Output the [x, y] coordinate of the center of the cell containing the given text.  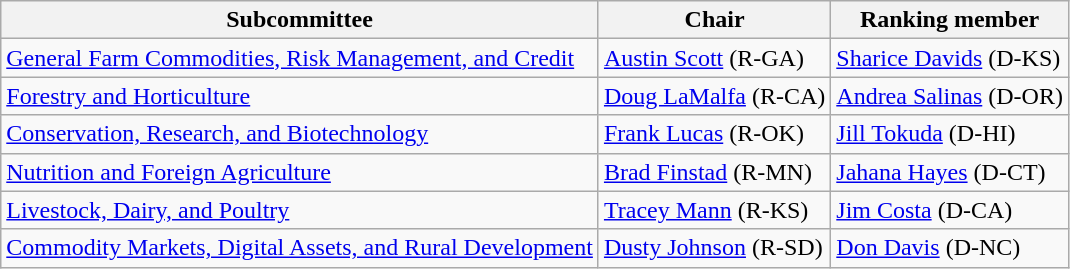
Doug LaMalfa (R-CA) [714, 96]
Jim Costa (D-CA) [950, 210]
General Farm Commodities, Risk Management, and Credit [300, 58]
Andrea Salinas (D-OR) [950, 96]
Brad Finstad (R-MN) [714, 172]
Jill Tokuda (D-HI) [950, 134]
Tracey Mann (R-KS) [714, 210]
Sharice Davids (D-KS) [950, 58]
Ranking member [950, 20]
Subcommittee [300, 20]
Jahana Hayes (D-CT) [950, 172]
Commodity Markets, Digital Assets, and Rural Development [300, 248]
Conservation, Research, and Biotechnology [300, 134]
Chair [714, 20]
Austin Scott (R-GA) [714, 58]
Forestry and Horticulture [300, 96]
Livestock, Dairy, and Poultry [300, 210]
Dusty Johnson (R-SD) [714, 248]
Don Davis (D-NC) [950, 248]
Frank Lucas (R-OK) [714, 134]
Nutrition and Foreign Agriculture [300, 172]
